From the cell containing the given text, extract its center point as [X, Y] coordinate. 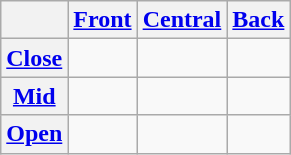
Open [34, 134]
Back [258, 20]
Mid [34, 96]
Front [102, 20]
Central [182, 20]
Close [34, 58]
